From the cell containing the given text, extract its center point as (X, Y) coordinate. 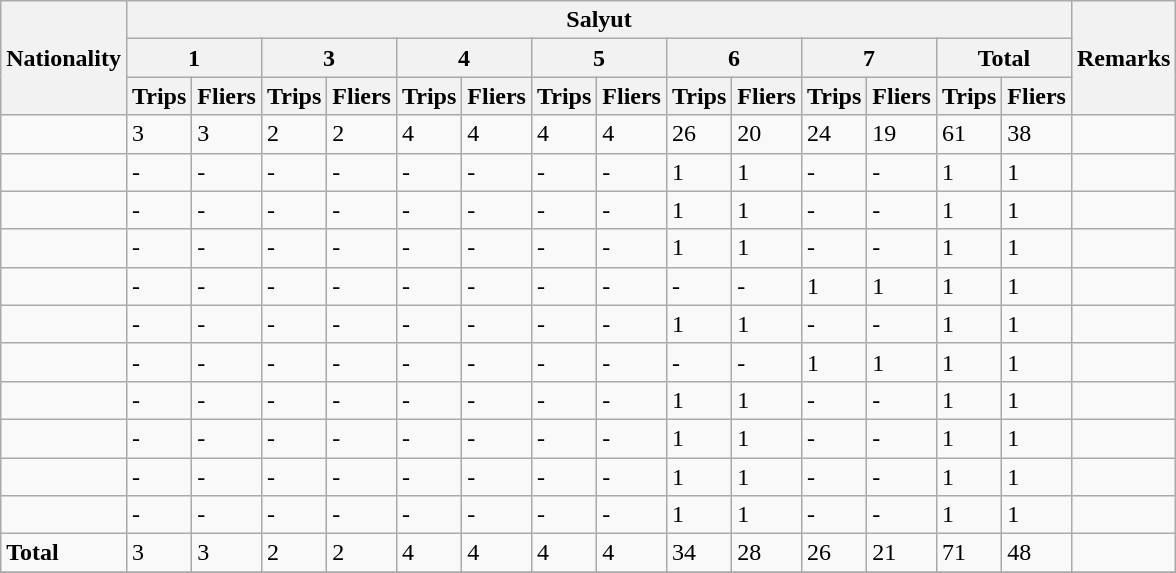
61 (968, 134)
71 (968, 553)
20 (767, 134)
6 (734, 58)
5 (598, 58)
38 (1037, 134)
34 (698, 553)
19 (902, 134)
Remarks (1123, 58)
21 (902, 553)
Salyut (598, 20)
7 (868, 58)
Nationality (64, 58)
48 (1037, 553)
24 (834, 134)
28 (767, 553)
